Extract the [X, Y] coordinate from the center of the cell holding the provided text.  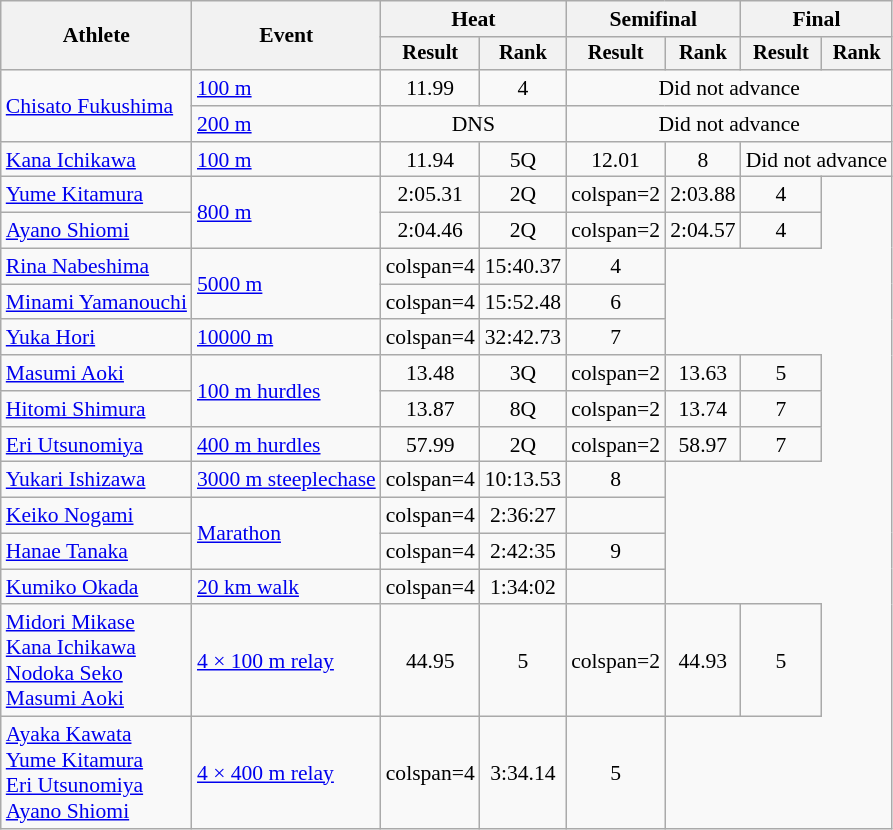
3:34.14 [523, 773]
Masumi Aoki [96, 373]
2:05.31 [430, 195]
Minami Yamanouchi [96, 302]
800 m [286, 212]
2:04.57 [702, 231]
Kumiko Okada [96, 587]
1:34:02 [523, 587]
15:52.48 [523, 302]
DNS [474, 124]
4 × 100 m relay [286, 661]
20 km walk [286, 587]
13.87 [430, 409]
Athlete [96, 36]
44.95 [430, 661]
Kana Ichikawa [96, 160]
11.94 [430, 160]
9 [616, 552]
11.99 [430, 88]
3Q [523, 373]
Yukari Ishizawa [96, 480]
Hanae Tanaka [96, 552]
6 [616, 302]
100 m hurdles [286, 390]
Midori MikaseKana IchikawaNodoka SekoMasumi Aoki [96, 661]
57.99 [430, 445]
Chisato Fukushima [96, 106]
5000 m [286, 284]
44.93 [702, 661]
2:03.88 [702, 195]
13.74 [702, 409]
13.63 [702, 373]
Ayaka KawataYume KitamuraEri UtsunomiyaAyano Shiomi [96, 773]
Yuka Hori [96, 338]
200 m [286, 124]
Event [286, 36]
10:13.53 [523, 480]
5Q [523, 160]
4 × 400 m relay [286, 773]
Eri Utsunomiya [96, 445]
58.97 [702, 445]
2:36:27 [523, 516]
12.01 [616, 160]
13.48 [430, 373]
Heat [474, 19]
10000 m [286, 338]
32:42.73 [523, 338]
Keiko Nogami [96, 516]
Semifinal [654, 19]
Hitomi Shimura [96, 409]
15:40.37 [523, 267]
Rina Nabeshima [96, 267]
3000 m steeplechase [286, 480]
400 m hurdles [286, 445]
8Q [523, 409]
Ayano Shiomi [96, 231]
Marathon [286, 534]
Final [817, 19]
Yume Kitamura [96, 195]
2:04.46 [430, 231]
2:42:35 [523, 552]
